Return [X, Y] of the center of cell containing provided text 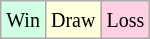
Draw [72, 20]
Win [24, 20]
Loss [126, 20]
